Pinpoint the cell where the given text exists, returning its (x, y) midpoint coordinate. 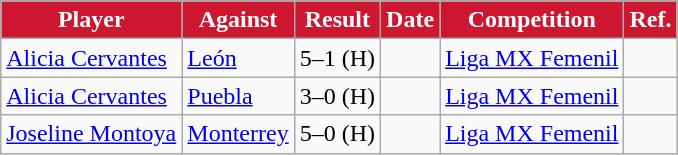
Competition (532, 20)
Puebla (238, 96)
León (238, 58)
Joseline Montoya (92, 134)
Monterrey (238, 134)
Player (92, 20)
3–0 (H) (337, 96)
Date (410, 20)
Ref. (650, 20)
Against (238, 20)
Result (337, 20)
5–1 (H) (337, 58)
5–0 (H) (337, 134)
